Extract the [X, Y] coordinate from the center of the cell holding the provided text.  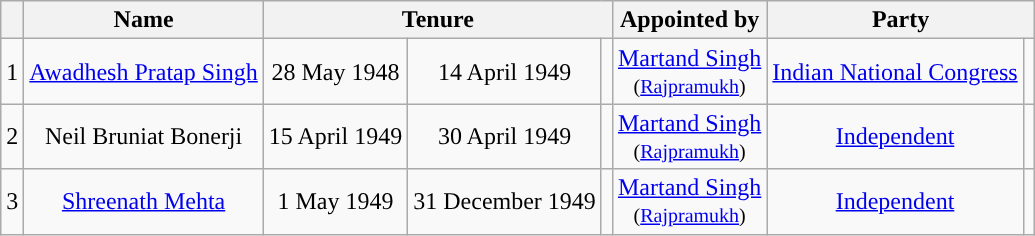
1 May 1949 [335, 202]
Neil Bruniat Bonerji [144, 136]
Tenure [438, 20]
31 December 1949 [505, 202]
Name [144, 20]
Indian National Congress [895, 72]
Appointed by [689, 20]
Awadhesh Pratap Singh [144, 72]
3 [12, 202]
30 April 1949 [505, 136]
2 [12, 136]
14 April 1949 [505, 72]
Party [900, 20]
1 [12, 72]
28 May 1948 [335, 72]
15 April 1949 [335, 136]
Shreenath Mehta [144, 202]
